Capture the cell that displays the provided text and extract its [x, y] central coordinate. 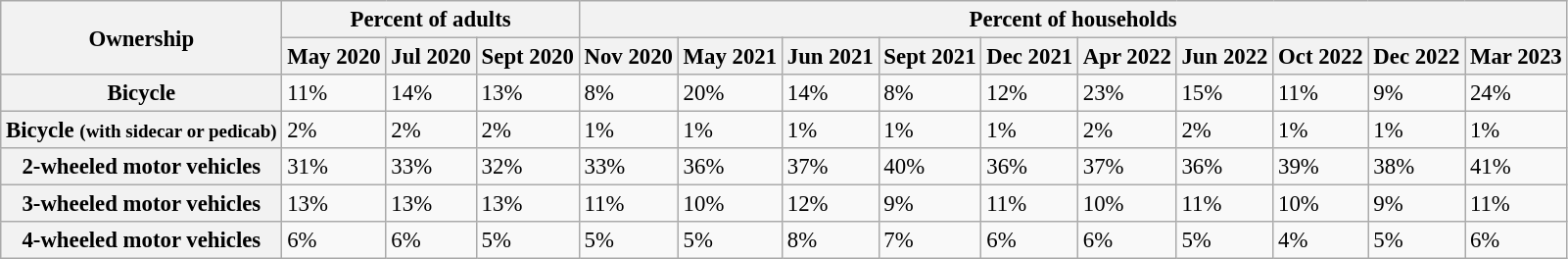
4% [1320, 240]
Bicycle (with sidecar or pedicab) [141, 130]
Jun 2022 [1224, 57]
Nov 2020 [629, 57]
23% [1126, 93]
20% [730, 93]
Jul 2020 [431, 57]
Ownership [141, 37]
Dec 2022 [1416, 57]
Percent of adults [431, 20]
39% [1320, 167]
Apr 2022 [1126, 57]
24% [1516, 93]
Jun 2021 [831, 57]
40% [930, 167]
31% [334, 167]
3-wheeled motor vehicles [141, 204]
41% [1516, 167]
4-wheeled motor vehicles [141, 240]
Oct 2022 [1320, 57]
38% [1416, 167]
Mar 2023 [1516, 57]
Bicycle [141, 93]
15% [1224, 93]
May 2020 [334, 57]
May 2021 [730, 57]
2-wheeled motor vehicles [141, 167]
Percent of households [1073, 20]
Dec 2021 [1030, 57]
Sept 2020 [527, 57]
7% [930, 240]
Sept 2021 [930, 57]
32% [527, 167]
